Detect which cell encompasses the target text, then output its (X, Y) center coordinate. 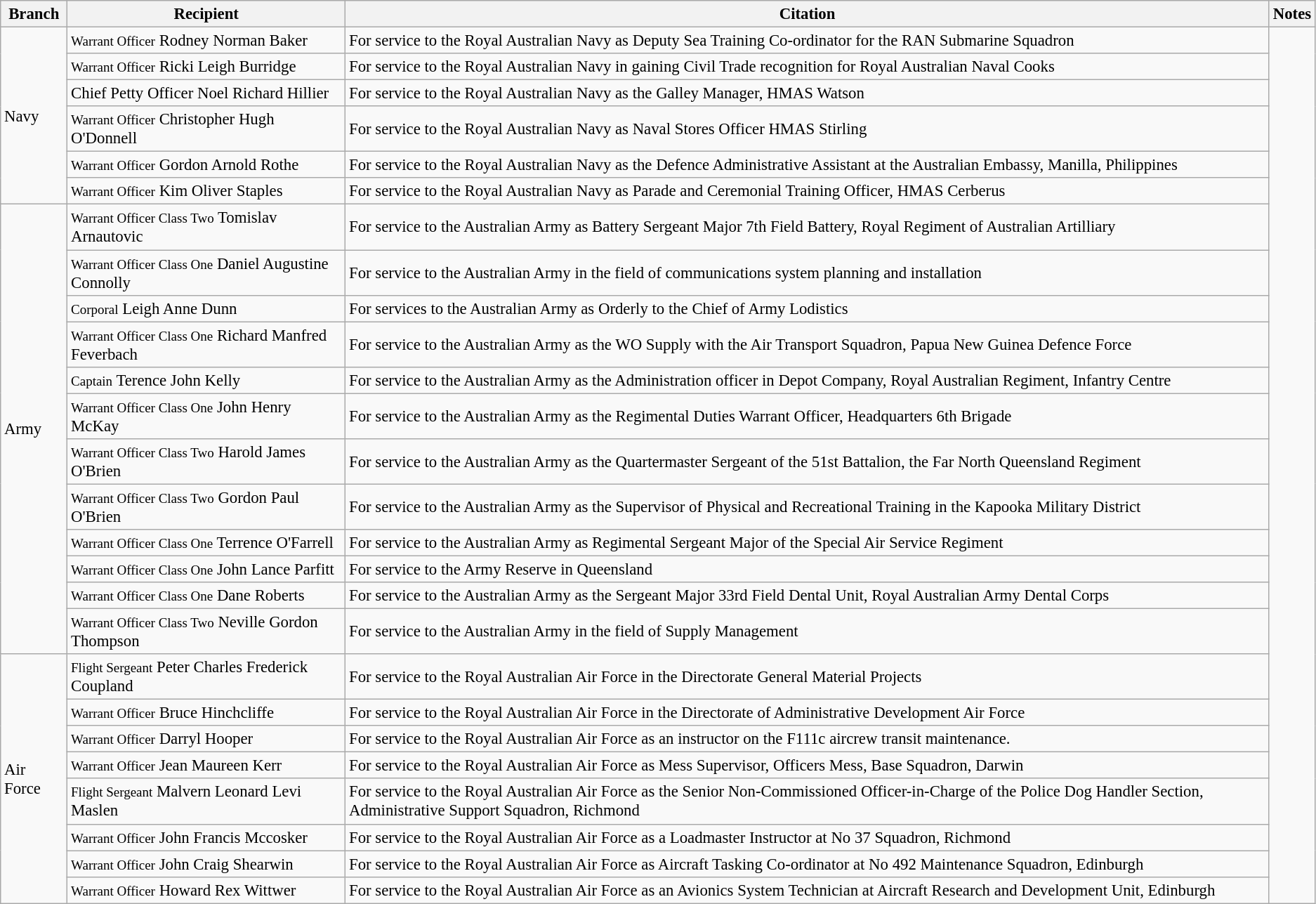
For service to the Army Reserve in Queensland (808, 569)
For service to the Australian Army as the WO Supply with the Air Transport Squadron, Papua New Guinea Defence Force (808, 344)
For service to the Royal Australian Navy in gaining Civil Trade recognition for Royal Australian Naval Cooks (808, 67)
For service to the Australian Army as the Regimental Duties Warrant Officer, Headquarters 6th Brigade (808, 416)
For service to the Australian Army as the Administration officer in Depot Company, Royal Australian Regiment, Infantry Centre (808, 380)
Navy (34, 117)
Warrant Officer Jean Maureen Kerr (206, 766)
Flight Sergeant Malvern Leonard Levi Maslen (206, 802)
For service to the Royal Australian Navy as Deputy Sea Training Co-ordinator for the RAN Submarine Squadron (808, 41)
For service to the Royal Australian Navy as Parade and Ceremonial Training Officer, HMAS Cerberus (808, 192)
Air Force (34, 778)
Warrant Officer Howard Rex Wittwer (206, 890)
Warrant Officer Class One John Lance Parfitt (206, 569)
Notes (1292, 14)
Army (34, 429)
For service to the Australian Army as the Supervisor of Physical and Recreational Training in the Kapooka Military District (808, 507)
Warrant Officer Class Two Neville Gordon Thompson (206, 632)
For service to the Royal Australian Air Force as an instructor on the F111c aircrew transit maintenance. (808, 739)
For service to the Australian Army as the Quartermaster Sergeant of the 51st Battalion, the Far North Queensland Regiment (808, 462)
Captain Terence John Kelly (206, 380)
For service to the Royal Australian Navy as the Defence Administrative Assistant at the Australian Embassy, Manilla, Philippines (808, 165)
Recipient (206, 14)
Warrant Officer Bruce Hinchcliffe (206, 713)
Corporal Leigh Anne Dunn (206, 308)
Warrant Officer Class One Dane Roberts (206, 596)
Warrant Officer Class One Richard Manfred Feverbach (206, 344)
For service to the Royal Australian Air Force as Aircraft Tasking Co-ordinator at No 492 Maintenance Squadron, Edinburgh (808, 864)
Warrant Officer Class Two Gordon Paul O'Brien (206, 507)
Warrant Officer Class One Terrence O'Farrell (206, 543)
Warrant Officer Kim Oliver Staples (206, 192)
Warrant Officer Rodney Norman Baker (206, 41)
For services to the Australian Army as Orderly to the Chief of Army Lodistics (808, 308)
For service to the Royal Australian Navy as the Galley Manager, HMAS Watson (808, 93)
Warrant Officer Class Two Tomislav Arnautovic (206, 228)
Warrant Officer Class One Daniel Augustine Connolly (206, 273)
Warrant Officer Darryl Hooper (206, 739)
For service to the Royal Australian Air Force in the Directorate General Material Projects (808, 677)
For service to the Royal Australian Air Force in the Directorate of Administrative Development Air Force (808, 713)
Warrant Officer Ricki Leigh Burridge (206, 67)
For service to the Royal Australian Navy as Naval Stores Officer HMAS Stirling (808, 129)
Citation (808, 14)
For service to the Royal Australian Air Force as Mess Supervisor, Officers Mess, Base Squadron, Darwin (808, 766)
For service to the Australian Army in the field of communications system planning and installation (808, 273)
Warrant Officer John Francis Mccosker (206, 837)
For service to the Australian Army as Regimental Sergeant Major of the Special Air Service Regiment (808, 543)
Warrant Officer Class Two Harold James O'Brien (206, 462)
For service to the Australian Army in the field of Supply Management (808, 632)
Warrant Officer Gordon Arnold Rothe (206, 165)
For service to the Royal Australian Air Force as an Avionics System Technician at Aircraft Research and Development Unit, Edinburgh (808, 890)
For service to the Australian Army as Battery Sergeant Major 7th Field Battery, Royal Regiment of Australian Artilliary (808, 228)
For service to the Australian Army as the Sergeant Major 33rd Field Dental Unit, Royal Australian Army Dental Corps (808, 596)
For service to the Royal Australian Air Force as a Loadmaster Instructor at No 37 Squadron, Richmond (808, 837)
Chief Petty Officer Noel Richard Hillier (206, 93)
Branch (34, 14)
Flight Sergeant Peter Charles Frederick Coupland (206, 677)
Warrant Officer Christopher Hugh O'Donnell (206, 129)
Warrant Officer Class One John Henry McKay (206, 416)
Warrant Officer John Craig Shearwin (206, 864)
